Output the (X, Y) coordinate of the center of the cell containing the given text.  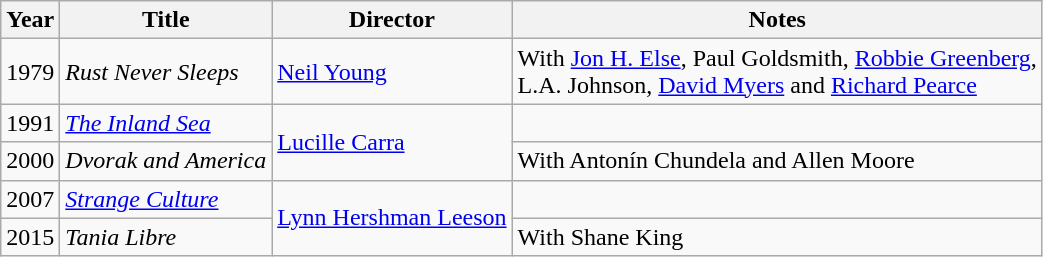
Tania Libre (166, 237)
Title (166, 20)
1979 (30, 72)
The Inland Sea (166, 123)
With Jon H. Else, Paul Goldsmith, Robbie Greenberg,L.A. Johnson, David Myers and Richard Pearce (777, 72)
Neil Young (392, 72)
Dvorak and America (166, 161)
Director (392, 20)
Lynn Hershman Leeson (392, 218)
2000 (30, 161)
2007 (30, 199)
With Shane King (777, 237)
Notes (777, 20)
1991 (30, 123)
2015 (30, 237)
With Antonín Chundela and Allen Moore (777, 161)
Lucille Carra (392, 142)
Strange Culture (166, 199)
Year (30, 20)
Rust Never Sleeps (166, 72)
